Provide the [X, Y] coordinate of the cell's center where the given text is located.  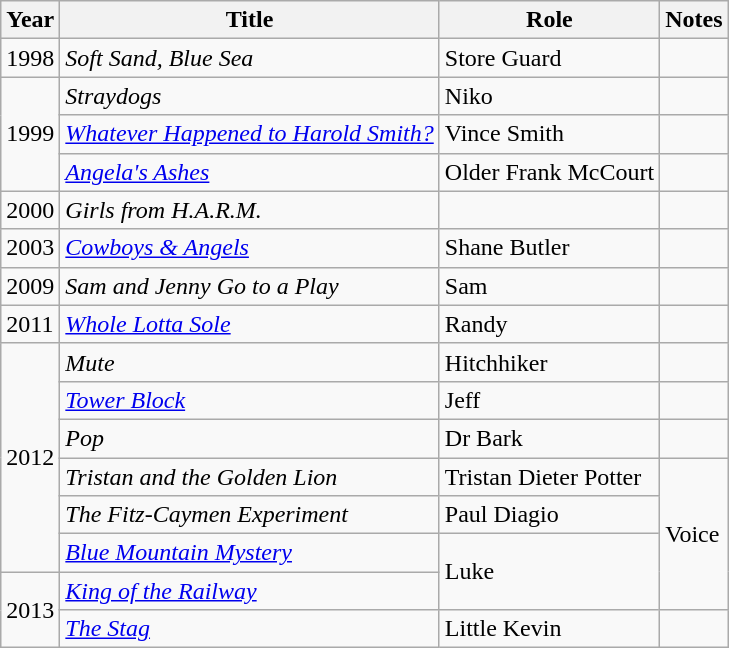
Soft Sand, Blue Sea [250, 58]
Paul Diagio [549, 515]
2011 [30, 324]
2012 [30, 457]
Dr Bark [549, 438]
Vince Smith [549, 134]
Title [250, 20]
Voice [694, 534]
King of the Railway [250, 591]
Whole Lotta Sole [250, 324]
2013 [30, 610]
2003 [30, 248]
Mute [250, 362]
Angela's Ashes [250, 172]
Year [30, 20]
Jeff [549, 400]
Tristan and the Golden Lion [250, 477]
The Stag [250, 629]
The Fitz-Caymen Experiment [250, 515]
Older Frank McCourt [549, 172]
1998 [30, 58]
2009 [30, 286]
Randy [549, 324]
Sam and Jenny Go to a Play [250, 286]
Tower Block [250, 400]
Tristan Dieter Potter [549, 477]
Luke [549, 572]
Little Kevin [549, 629]
Store Guard [549, 58]
Notes [694, 20]
Sam [549, 286]
Girls from H.A.R.M. [250, 210]
Blue Mountain Mystery [250, 553]
Niko [549, 96]
Straydogs [250, 96]
Hitchhiker [549, 362]
2000 [30, 210]
Shane Butler [549, 248]
Pop [250, 438]
Cowboys & Angels [250, 248]
Role [549, 20]
Whatever Happened to Harold Smith? [250, 134]
1999 [30, 134]
